Find where the given text appears and provide that cell's center as (x, y) coordinate. 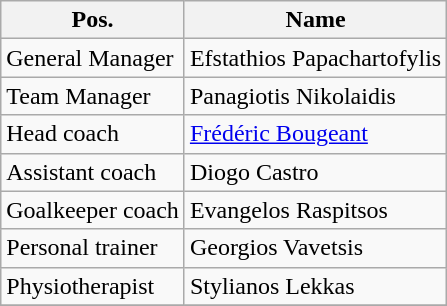
Pos. (93, 20)
Personal trainer (93, 248)
Team Manager (93, 96)
Name (315, 20)
Goalkeeper coach (93, 210)
Evangelos Raspitsos (315, 210)
Stylianos Lekkas (315, 286)
Physiotherapist (93, 286)
Assistant coach (93, 172)
Panagiotis Nikolaidis (315, 96)
Diogo Castro (315, 172)
Efstathios Papachartofylis (315, 58)
Frédéric Bougeant (315, 134)
Head coach (93, 134)
General Manager (93, 58)
Georgios Vavetsis (315, 248)
